Return the (X, Y) coordinate for the center point of the cell that contains the specified text.  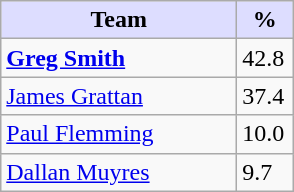
James Grattan (119, 96)
37.4 (265, 96)
Greg Smith (119, 58)
Paul Flemming (119, 134)
Team (119, 20)
42.8 (265, 58)
9.7 (265, 172)
Dallan Muyres (119, 172)
% (265, 20)
10.0 (265, 134)
